Detect which cell encompasses the target text, then output its [x, y] center coordinate. 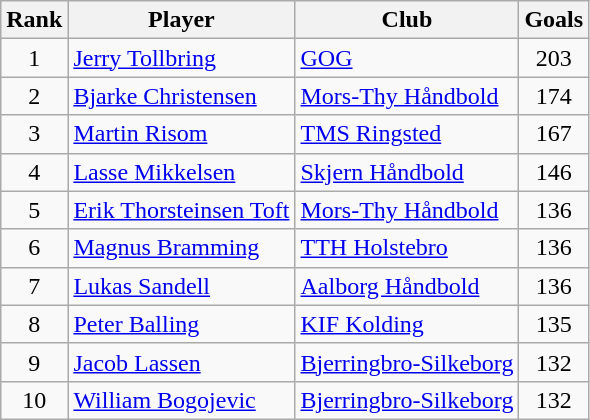
Rank [34, 20]
KIF Kolding [407, 324]
2 [34, 96]
Jacob Lassen [182, 362]
William Bogojevic [182, 400]
GOG [407, 58]
146 [554, 172]
135 [554, 324]
Player [182, 20]
1 [34, 58]
174 [554, 96]
Lasse Mikkelsen [182, 172]
Jerry Tollbring [182, 58]
4 [34, 172]
Club [407, 20]
3 [34, 134]
Goals [554, 20]
Erik Thorsteinsen Toft [182, 210]
167 [554, 134]
Bjarke Christensen [182, 96]
Aalborg Håndbold [407, 286]
5 [34, 210]
9 [34, 362]
TTH Holstebro [407, 248]
7 [34, 286]
8 [34, 324]
Skjern Håndbold [407, 172]
TMS Ringsted [407, 134]
203 [554, 58]
10 [34, 400]
Magnus Bramming [182, 248]
Lukas Sandell [182, 286]
Martin Risom [182, 134]
6 [34, 248]
Peter Balling [182, 324]
